Provide the [X, Y] coordinate of the cell's center where the given text is located.  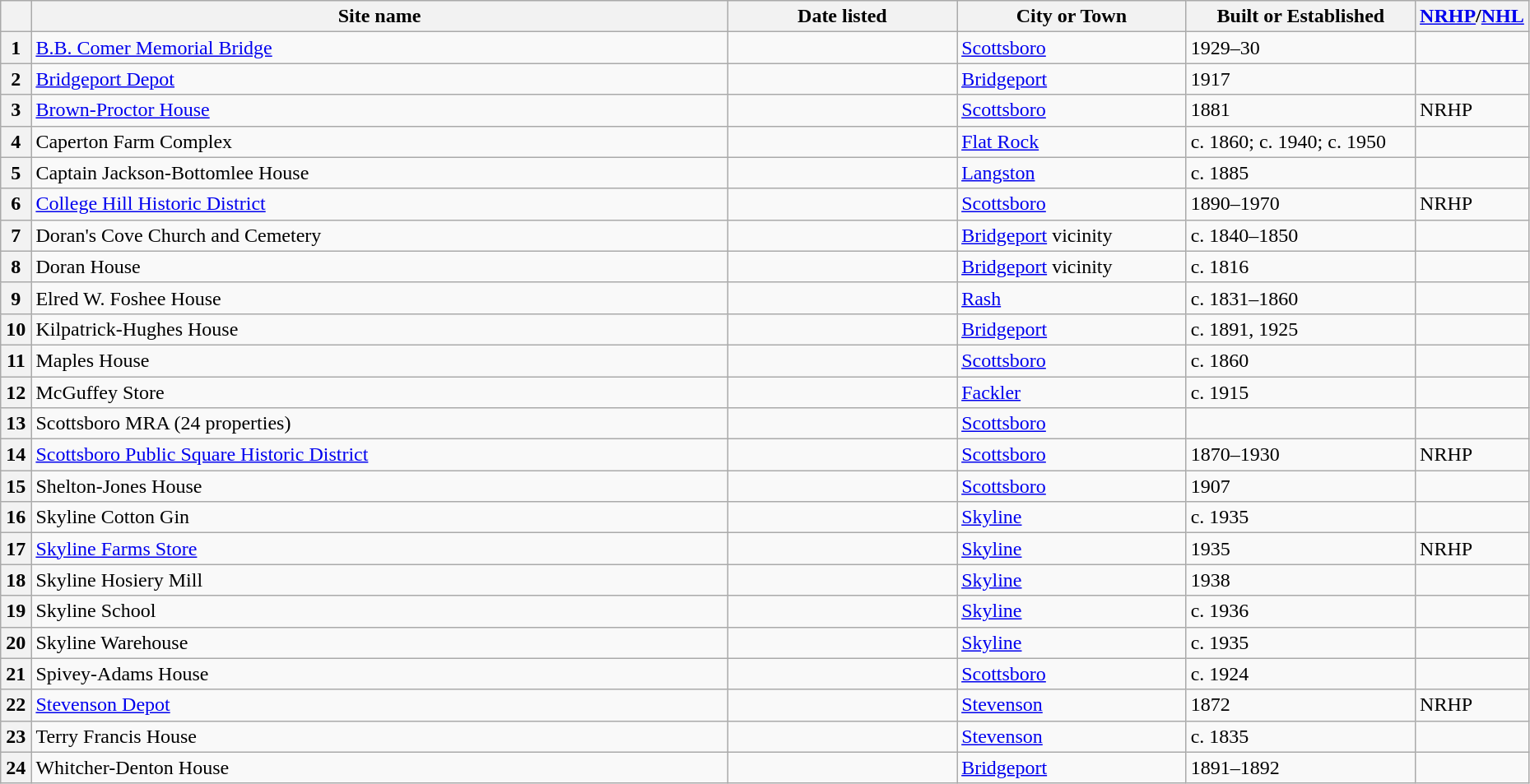
9 [16, 298]
23 [16, 736]
College Hill Historic District [379, 204]
Skyline Farms Store [379, 549]
Elred W. Foshee House [379, 298]
10 [16, 329]
Built or Established [1300, 16]
c. 1860; c. 1940; c. 1950 [1300, 141]
4 [16, 141]
McGuffey Store [379, 392]
12 [16, 392]
22 [16, 705]
Rash [1072, 298]
3 [16, 110]
1935 [1300, 549]
1907 [1300, 486]
B.B. Comer Memorial Bridge [379, 48]
Caperton Farm Complex [379, 141]
Skyline Cotton Gin [379, 517]
5 [16, 173]
Skyline Warehouse [379, 643]
c. 1835 [1300, 736]
20 [16, 643]
Shelton-Jones House [379, 486]
7 [16, 235]
Maples House [379, 360]
1938 [1300, 580]
Scottsboro MRA (24 properties) [379, 424]
17 [16, 549]
Scottsboro Public Square Historic District [379, 455]
c. 1860 [1300, 360]
c. 1891, 1925 [1300, 329]
Whitcher-Denton House [379, 768]
Stevenson Depot [379, 705]
19 [16, 611]
c. 1885 [1300, 173]
c. 1840–1850 [1300, 235]
Kilpatrick-Hughes House [379, 329]
1 [16, 48]
City or Town [1072, 16]
Captain Jackson-Bottomlee House [379, 173]
Bridgeport Depot [379, 79]
NRHP/NHL [1472, 16]
15 [16, 486]
11 [16, 360]
Terry Francis House [379, 736]
14 [16, 455]
Skyline School [379, 611]
6 [16, 204]
Doran House [379, 267]
c. 1816 [1300, 267]
1870–1930 [1300, 455]
Brown-Proctor House [379, 110]
Skyline Hosiery Mill [379, 580]
21 [16, 674]
16 [16, 517]
Date listed [842, 16]
Fackler [1072, 392]
1929–30 [1300, 48]
2 [16, 79]
24 [16, 768]
18 [16, 580]
Langston [1072, 173]
1891–1892 [1300, 768]
c. 1924 [1300, 674]
13 [16, 424]
Site name [379, 16]
1881 [1300, 110]
Spivey-Adams House [379, 674]
c. 1831–1860 [1300, 298]
1872 [1300, 705]
1890–1970 [1300, 204]
c. 1936 [1300, 611]
Doran's Cove Church and Cemetery [379, 235]
8 [16, 267]
1917 [1300, 79]
Flat Rock [1072, 141]
c. 1915 [1300, 392]
